Pinpoint the cell where the given text exists, returning its (X, Y) midpoint coordinate. 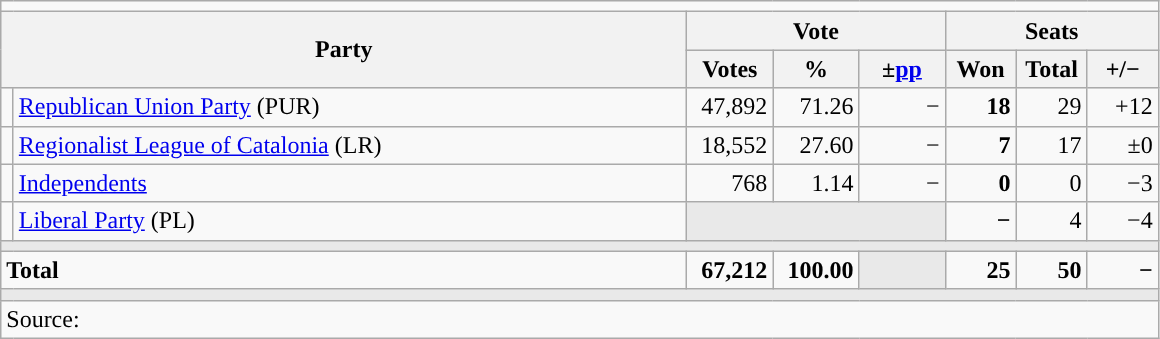
100.00 (816, 270)
71.26 (816, 107)
Seats (1052, 31)
18 (980, 107)
Republican Union Party (PUR) (350, 107)
Source: (580, 319)
±0 (1122, 145)
Independents (350, 183)
27.60 (816, 145)
Regionalist League of Catalonia (LR) (350, 145)
−3 (1122, 183)
29 (1052, 107)
4 (1052, 221)
+12 (1122, 107)
768 (730, 183)
25 (980, 270)
+/− (1122, 69)
67,212 (730, 270)
% (816, 69)
47,892 (730, 107)
Vote (816, 31)
17 (1052, 145)
50 (1052, 270)
Votes (730, 69)
1.14 (816, 183)
Liberal Party (PL) (350, 221)
18,552 (730, 145)
−4 (1122, 221)
Party (344, 50)
Won (980, 69)
7 (980, 145)
±pp (902, 69)
